Locate the cell with the specified text and output its (X, Y) center coordinate. 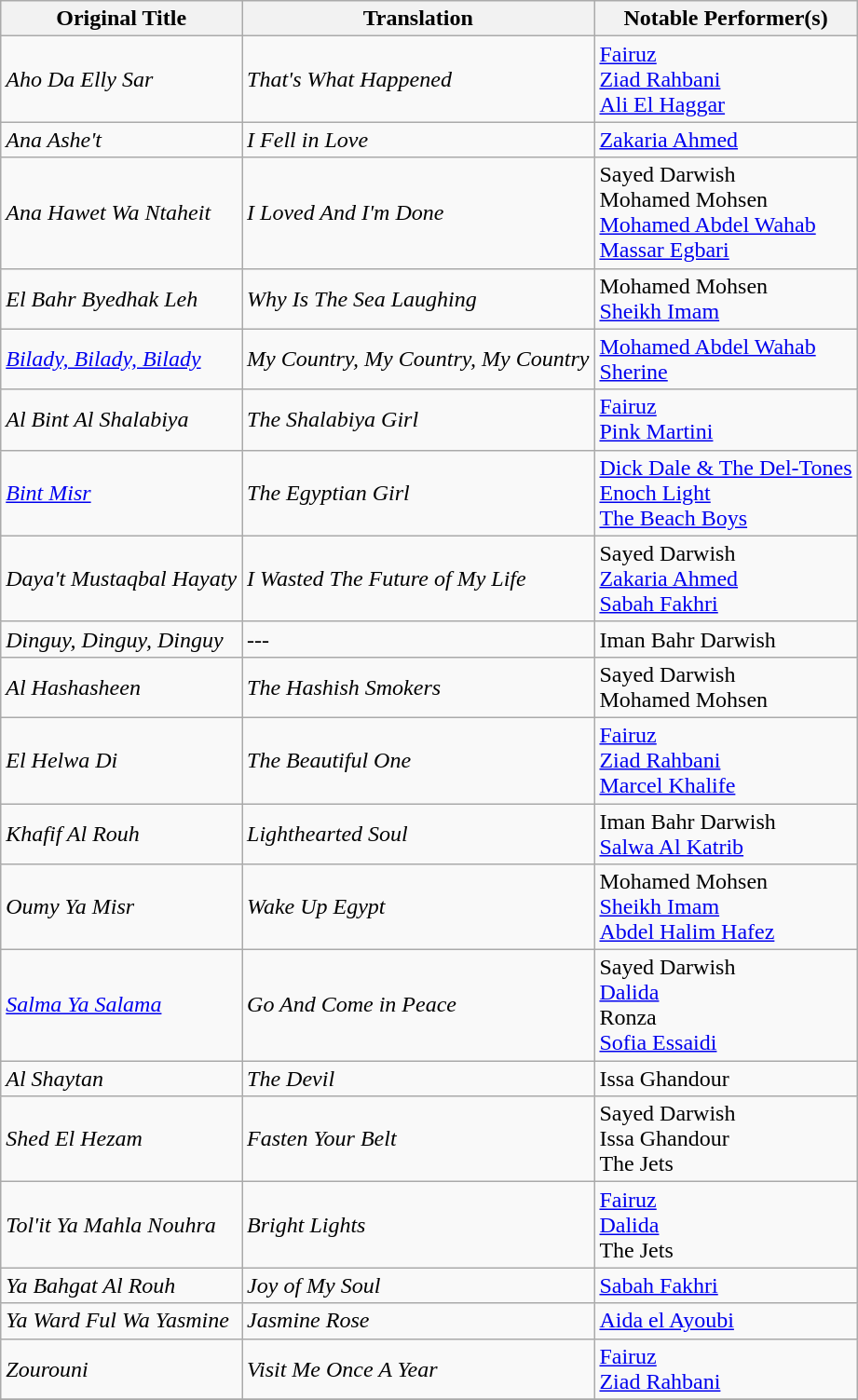
Shed El Hezam (121, 1139)
Salma Ya Salama (121, 1006)
That's What Happened (418, 79)
Lighthearted Soul (418, 833)
Dick Dale & The Del-TonesEnoch LightThe Beach Boys (726, 493)
Khafif Al Rouh (121, 833)
Bint Misr (121, 493)
Dinguy, Dinguy, Dinguy (121, 639)
FairuzZiad Rahbani (726, 1369)
Oumy Ya Misr (121, 907)
Original Title (121, 19)
Zourouni (121, 1369)
--- (418, 639)
Tol'it Ya Mahla Nouhra (121, 1225)
Iman Bahr Darwish (726, 639)
I Wasted The Future of My Life (418, 578)
FairuzDalidaThe Jets (726, 1225)
Translation (418, 19)
Fasten Your Belt (418, 1139)
Bilady, Bilady, Bilady (121, 360)
FairuzZiad RahbaniAli El Haggar (726, 79)
The Devil (418, 1079)
Al Shaytan (121, 1079)
Ya Bahgat Al Rouh (121, 1285)
I Fell in Love (418, 140)
Sayed DarwishIssa GhandourThe Jets (726, 1139)
Sayed DarwishDalidaRonzaSofia Essaidi (726, 1006)
Mohamed MohsenSheikh ImamAbdel Halim Hafez (726, 907)
Aho Da Elly Sar (121, 79)
Mohamed MohsenSheikh Imam (726, 298)
Iman Bahr DarwishSalwa Al Katrib (726, 833)
Notable Performer(s) (726, 19)
Joy of My Soul (418, 1285)
Sayed DarwishZakaria AhmedSabah Fakhri (726, 578)
Jasmine Rose (418, 1321)
Zakaria Ahmed (726, 140)
Al Hashasheen (121, 687)
El Helwa Di (121, 760)
Ana Ashe't (121, 140)
Aida el Ayoubi (726, 1321)
Sayed DarwishMohamed Mohsen (726, 687)
Sayed DarwishMohamed MohsenMohamed Abdel WahabMassar Egbari (726, 212)
The Shalabiya Girl (418, 419)
FairuzZiad RahbaniMarcel Khalife (726, 760)
Issa Ghandour (726, 1079)
Mohamed Abdel WahabSherine (726, 360)
Al Bint Al Shalabiya (121, 419)
My Country, My Country, My Country (418, 360)
The Hashish Smokers (418, 687)
I Loved And I'm Done (418, 212)
Ya Ward Ful Wa Yasmine (121, 1321)
Why Is The Sea Laughing (418, 298)
Ana Hawet Wa Ntaheit (121, 212)
Wake Up Egypt (418, 907)
Visit Me Once A Year (418, 1369)
El Bahr Byedhak Leh (121, 298)
Daya't Mustaqbal Hayaty (121, 578)
Sabah Fakhri (726, 1285)
The Egyptian Girl (418, 493)
Go And Come in Peace (418, 1006)
The Beautiful One (418, 760)
FairuzPink Martini (726, 419)
Bright Lights (418, 1225)
